Find where the given text appears and provide that cell's center as (X, Y) coordinate. 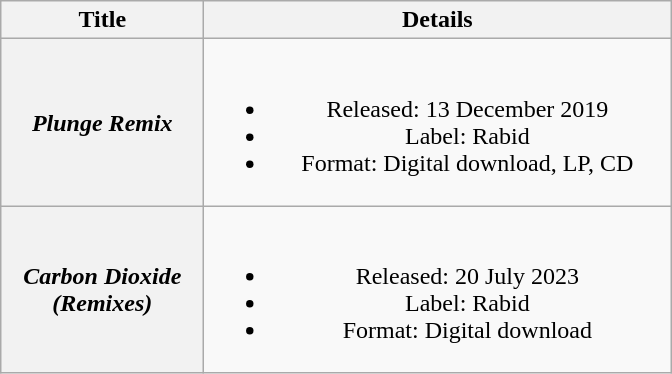
Details (438, 20)
Plunge Remix (102, 122)
Released: 20 July 2023Label: RabidFormat: Digital download (438, 290)
Carbon Dioxide (Remixes) (102, 290)
Released: 13 December 2019Label: RabidFormat: Digital download, LP, CD (438, 122)
Title (102, 20)
